Return the [X, Y] coordinate for the center point of the cell that contains the specified text.  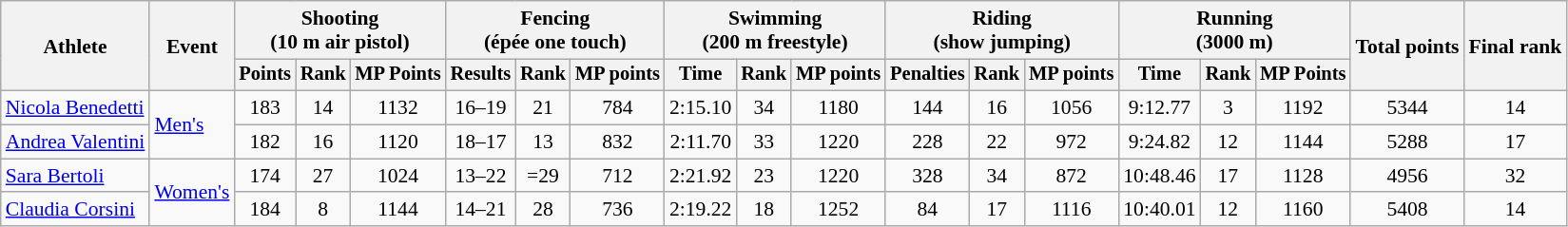
Points [264, 75]
1252 [839, 210]
Men's [192, 125]
972 [1071, 142]
2:11.70 [700, 142]
Women's [192, 192]
Penalties [927, 75]
Andrea Valentini [76, 142]
Sara Bertoli [76, 176]
5408 [1407, 210]
=29 [543, 176]
Fencing(épée one touch) [555, 30]
10:48.46 [1159, 176]
1024 [397, 176]
Event [192, 46]
Final rank [1516, 46]
13–22 [481, 176]
1128 [1303, 176]
183 [264, 108]
8 [323, 210]
28 [543, 210]
1132 [397, 108]
10:40.01 [1159, 210]
32 [1516, 176]
33 [764, 142]
872 [1071, 176]
Shooting(10 m air pistol) [339, 30]
16–19 [481, 108]
13 [543, 142]
23 [764, 176]
Results [481, 75]
Nicola Benedetti [76, 108]
174 [264, 176]
84 [927, 210]
832 [618, 142]
2:19.22 [700, 210]
182 [264, 142]
18–17 [481, 142]
784 [618, 108]
1056 [1071, 108]
1116 [1071, 210]
1192 [1303, 108]
9:24.82 [1159, 142]
27 [323, 176]
2:21.92 [700, 176]
5288 [1407, 142]
Claudia Corsini [76, 210]
1180 [839, 108]
Riding(show jumping) [1002, 30]
328 [927, 176]
21 [543, 108]
4956 [1407, 176]
1120 [397, 142]
22 [997, 142]
228 [927, 142]
736 [618, 210]
5344 [1407, 108]
9:12.77 [1159, 108]
Swimming(200 m freestyle) [775, 30]
184 [264, 210]
144 [927, 108]
14–21 [481, 210]
1160 [1303, 210]
18 [764, 210]
712 [618, 176]
2:15.10 [700, 108]
Total points [1407, 46]
Athlete [76, 46]
Running(3000 m) [1234, 30]
3 [1229, 108]
